Return the (x, y) coordinate for the center point of the cell that contains the specified text.  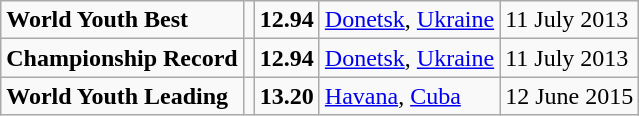
Havana, Cuba (409, 96)
World Youth Leading (122, 96)
World Youth Best (122, 20)
12 June 2015 (570, 96)
13.20 (286, 96)
Championship Record (122, 58)
